Capture the cell that displays the provided text and extract its (X, Y) central coordinate. 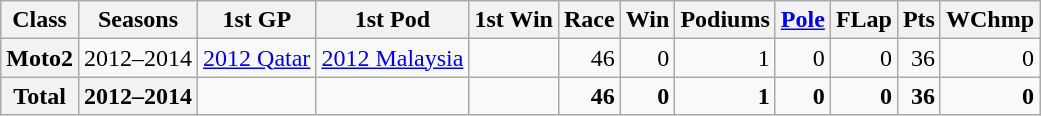
Class (40, 20)
1st Pod (392, 20)
2012 Malaysia (392, 58)
Moto2 (40, 58)
Race (589, 20)
Pole (802, 20)
Pts (918, 20)
Podiums (725, 20)
1st GP (257, 20)
Seasons (138, 20)
FLap (864, 20)
1st Win (514, 20)
WChmp (990, 20)
2012 Qatar (257, 58)
Total (40, 96)
Win (648, 20)
